For the text-containing cell, return its midpoint in [X, Y] coordinate format. 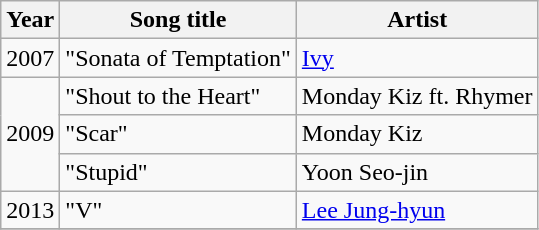
2007 [30, 58]
"Stupid" [178, 172]
Monday Kiz ft. Rhymer [417, 96]
Song title [178, 20]
Year [30, 20]
Yoon Seo-jin [417, 172]
"Shout to the Heart" [178, 96]
"Scar" [178, 134]
Artist [417, 20]
Monday Kiz [417, 134]
Lee Jung-hyun [417, 210]
Ivy [417, 58]
2013 [30, 210]
"Sonata of Temptation" [178, 58]
2009 [30, 134]
"V" [178, 210]
